Search for the cell housing the specified text and yield its [X, Y] center coordinate. 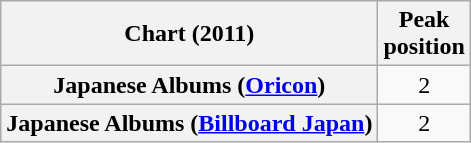
Chart (2011) [190, 34]
Japanese Albums (Oricon) [190, 85]
Japanese Albums (Billboard Japan) [190, 123]
Peak position [424, 34]
